Capture the cell that displays the provided text and extract its [X, Y] central coordinate. 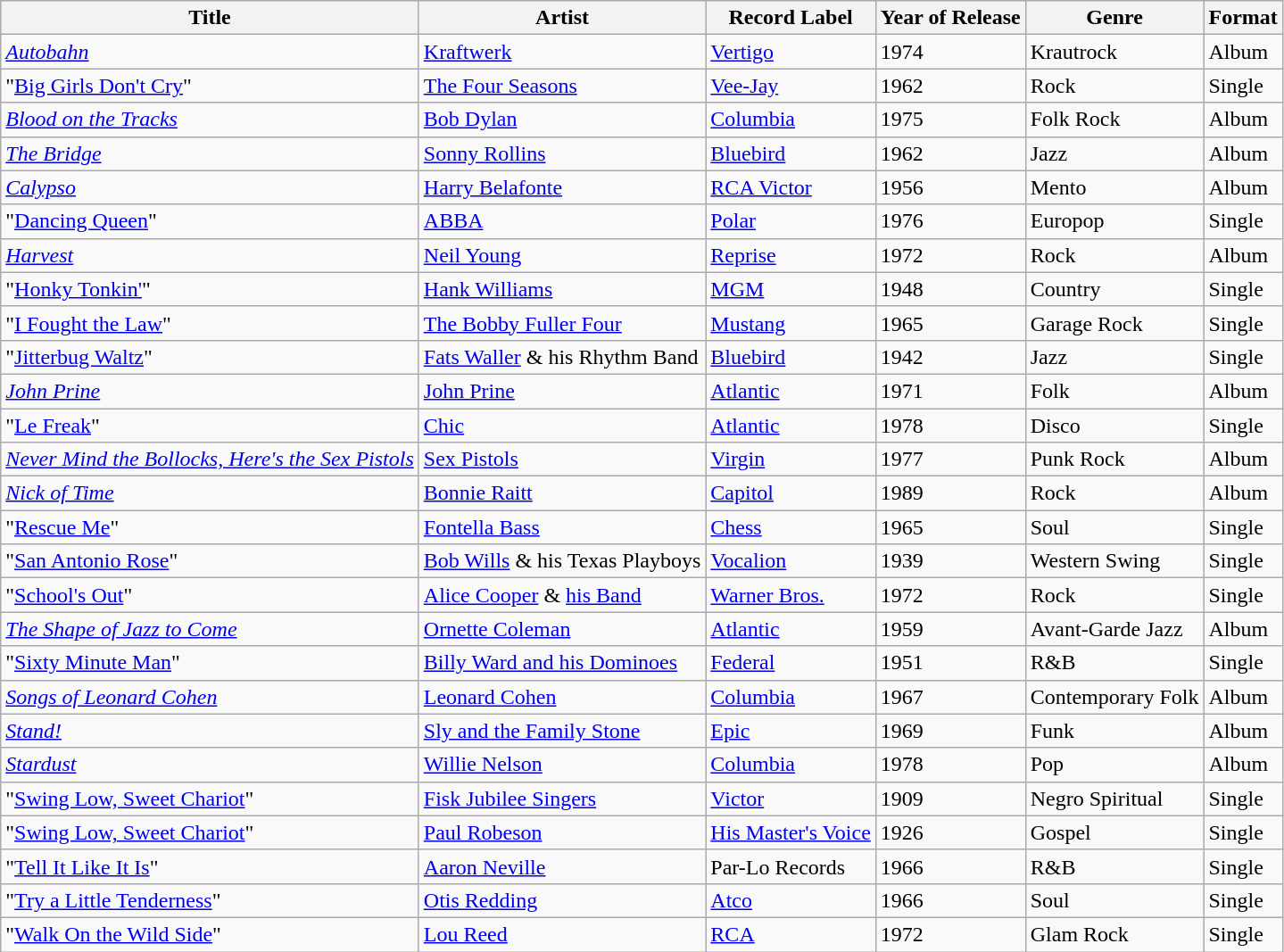
Federal [791, 663]
The Four Seasons [562, 86]
Contemporary Folk [1114, 697]
Artist [562, 18]
"Le Freak" [211, 426]
1989 [950, 493]
1942 [950, 357]
Glam Rock [1114, 934]
Bob Wills & his Texas Playboys [562, 561]
Otis Redding [562, 900]
1926 [950, 832]
The Bridge [211, 153]
1967 [950, 697]
Atco [791, 900]
RCA [791, 934]
"Tell It Like It Is" [211, 866]
Western Swing [1114, 561]
1909 [950, 799]
Hank Williams [562, 289]
Harvest [211, 255]
1959 [950, 629]
Virgin [791, 459]
"Dancing Queen" [211, 221]
1939 [950, 561]
Warner Bros. [791, 595]
Nick of Time [211, 493]
"Honky Tonkin'" [211, 289]
Songs of Leonard Cohen [211, 697]
Title [211, 18]
Stand! [211, 731]
Lou Reed [562, 934]
Capitol [791, 493]
Europop [1114, 221]
The Bobby Fuller Four [562, 323]
1948 [950, 289]
Alice Cooper & his Band [562, 595]
Chic [562, 426]
Chess [791, 527]
"School's Out" [211, 595]
Autobahn [211, 52]
Fats Waller & his Rhythm Band [562, 357]
Willie Nelson [562, 765]
"Sixty Minute Man" [211, 663]
Record Label [791, 18]
1974 [950, 52]
RCA Victor [791, 187]
Negro Spiritual [1114, 799]
1951 [950, 663]
Leonard Cohen [562, 697]
Ornette Coleman [562, 629]
His Master's Voice [791, 832]
Disco [1114, 426]
Gospel [1114, 832]
1976 [950, 221]
Reprise [791, 255]
Format [1243, 18]
"San Antonio Rose" [211, 561]
Par-Lo Records [791, 866]
1975 [950, 120]
Pop [1114, 765]
Sly and the Family Stone [562, 731]
"Rescue Me" [211, 527]
Fisk Jubilee Singers [562, 799]
1971 [950, 391]
"Jitterbug Waltz" [211, 357]
1977 [950, 459]
Avant-Garde Jazz [1114, 629]
The Shape of Jazz to Come [211, 629]
Harry Belafonte [562, 187]
Kraftwerk [562, 52]
1956 [950, 187]
Folk [1114, 391]
Garage Rock [1114, 323]
1969 [950, 731]
Neil Young [562, 255]
Mento [1114, 187]
Vertigo [791, 52]
Folk Rock [1114, 120]
Krautrock [1114, 52]
Punk Rock [1114, 459]
ABBA [562, 221]
Calypso [211, 187]
Sonny Rollins [562, 153]
"Walk On the Wild Side" [211, 934]
Polar [791, 221]
Bonnie Raitt [562, 493]
Sex Pistols [562, 459]
Vee-Jay [791, 86]
"I Fought the Law" [211, 323]
Country [1114, 289]
Aaron Neville [562, 866]
Funk [1114, 731]
Fontella Bass [562, 527]
Mustang [791, 323]
Epic [791, 731]
Paul Robeson [562, 832]
Bob Dylan [562, 120]
Genre [1114, 18]
MGM [791, 289]
Billy Ward and his Dominoes [562, 663]
Blood on the Tracks [211, 120]
Stardust [211, 765]
"Big Girls Don't Cry" [211, 86]
Never Mind the Bollocks, Here's the Sex Pistols [211, 459]
Year of Release [950, 18]
Vocalion [791, 561]
Victor [791, 799]
"Try a Little Tenderness" [211, 900]
